From the cell containing the given text, extract its center point as [x, y] coordinate. 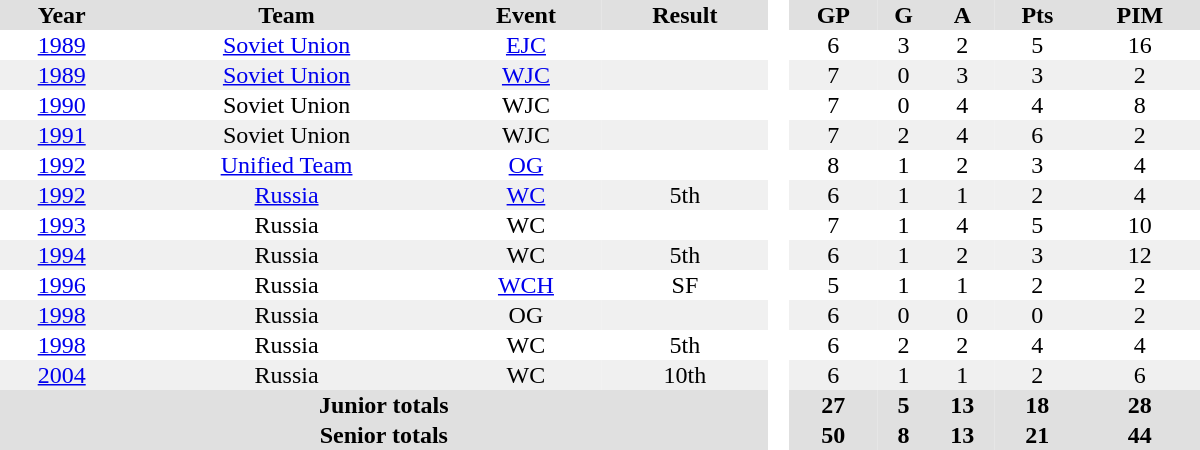
2004 [62, 375]
Junior totals [384, 405]
SF [684, 285]
28 [1140, 405]
50 [833, 435]
16 [1140, 45]
12 [1140, 255]
21 [1038, 435]
G [903, 15]
10th [684, 375]
44 [1140, 435]
1991 [62, 135]
EJC [526, 45]
18 [1038, 405]
1994 [62, 255]
Year [62, 15]
WCH [526, 285]
PIM [1140, 15]
1990 [62, 105]
1996 [62, 285]
Unified Team [286, 165]
Pts [1038, 15]
A [962, 15]
27 [833, 405]
GP [833, 15]
Senior totals [384, 435]
10 [1140, 225]
1993 [62, 225]
Result [684, 15]
Event [526, 15]
Team [286, 15]
